For the text-containing cell, return its midpoint in (x, y) coordinate format. 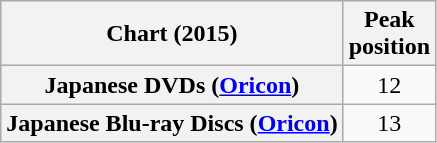
Japanese DVDs (Oricon) (172, 85)
13 (389, 123)
12 (389, 85)
Peakposition (389, 34)
Japanese Blu-ray Discs (Oricon) (172, 123)
Chart (2015) (172, 34)
